Identify which cell holds the provided text, then report its (X, Y) central coordinate. 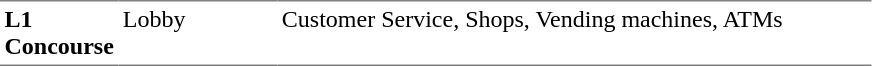
L1Concourse (59, 33)
Customer Service, Shops, Vending machines, ATMs (574, 33)
Lobby (198, 33)
